Capture the cell that displays the provided text and extract its [X, Y] central coordinate. 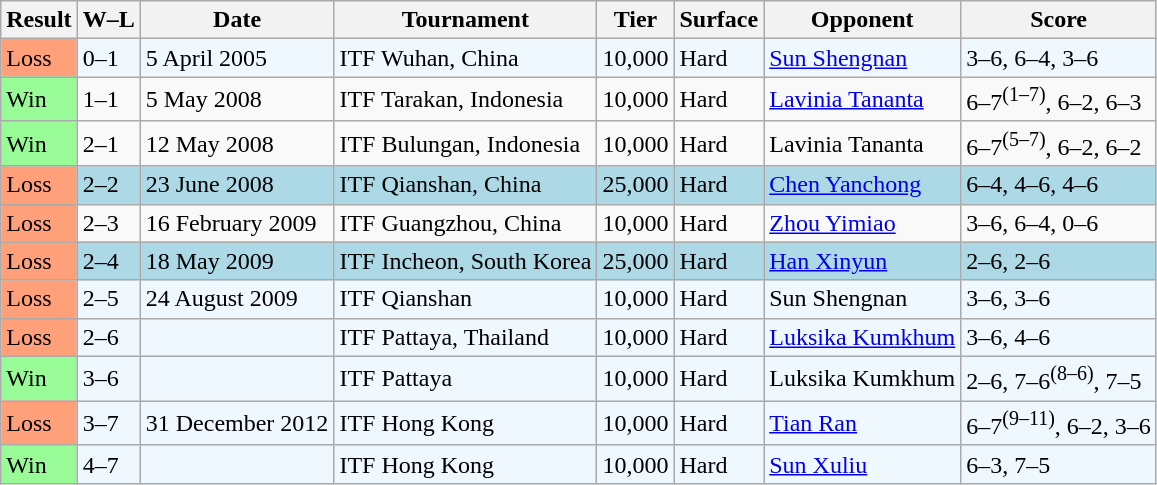
Opponent [862, 20]
2–6, 2–6 [1059, 261]
Chen Yanchong [862, 185]
24 August 2009 [237, 299]
ITF Pattaya, Thailand [466, 337]
6–7(9–11), 6–2, 3–6 [1059, 424]
ITF Bulungan, Indonesia [466, 144]
3–6 [108, 378]
3–6, 4–6 [1059, 337]
Date [237, 20]
2–6 [108, 337]
2–4 [108, 261]
Zhou Yimiao [862, 223]
Tier [636, 20]
Tournament [466, 20]
Result [39, 20]
Han Xinyun [862, 261]
6–7(1–7), 6–2, 6–3 [1059, 100]
5 April 2005 [237, 58]
Sun Xuliu [862, 464]
3–6, 6–4, 3–6 [1059, 58]
2–3 [108, 223]
ITF Incheon, South Korea [466, 261]
3–6, 6–4, 0–6 [1059, 223]
4–7 [108, 464]
2–1 [108, 144]
1–1 [108, 100]
2–6, 7–6(8–6), 7–5 [1059, 378]
2–2 [108, 185]
ITF Qianshan [466, 299]
6–4, 4–6, 4–6 [1059, 185]
6–3, 7–5 [1059, 464]
18 May 2009 [237, 261]
16 February 2009 [237, 223]
ITF Tarakan, Indonesia [466, 100]
Surface [719, 20]
ITF Pattaya [466, 378]
5 May 2008 [237, 100]
Tian Ran [862, 424]
3–7 [108, 424]
ITF Guangzhou, China [466, 223]
2–5 [108, 299]
3–6, 3–6 [1059, 299]
ITF Qianshan, China [466, 185]
W–L [108, 20]
23 June 2008 [237, 185]
6–7(5–7), 6–2, 6–2 [1059, 144]
12 May 2008 [237, 144]
Score [1059, 20]
0–1 [108, 58]
ITF Wuhan, China [466, 58]
31 December 2012 [237, 424]
